Search for the cell housing the specified text and yield its [x, y] center coordinate. 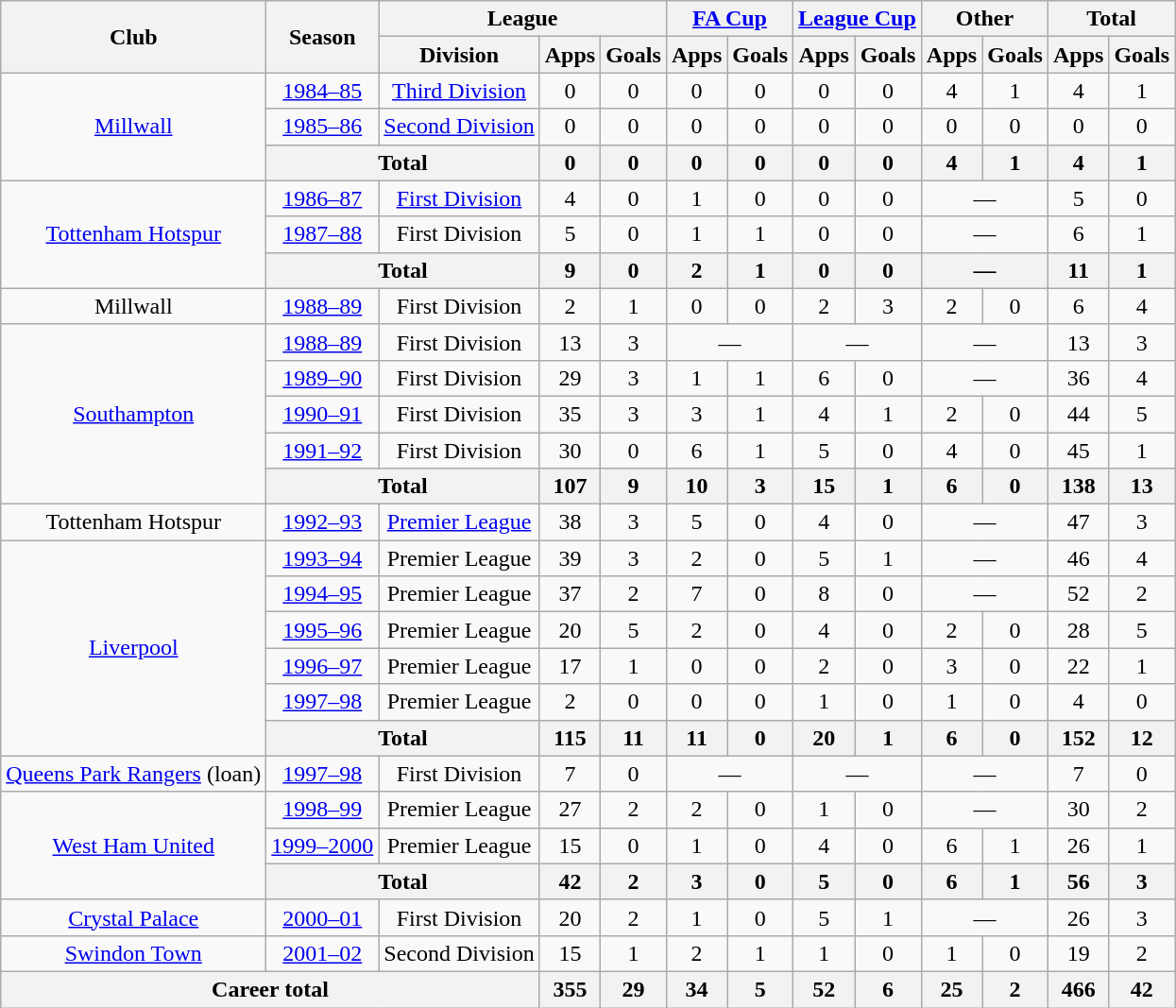
Season [323, 37]
1996–97 [323, 666]
Southampton [134, 414]
Club [134, 37]
22 [1078, 666]
West Ham United [134, 846]
466 [1078, 989]
League [523, 19]
56 [1078, 881]
38 [570, 522]
1985–86 [323, 127]
Swindon Town [134, 953]
28 [1078, 630]
Other [984, 19]
10 [696, 487]
35 [570, 414]
1991–92 [323, 451]
44 [1078, 414]
Third Division [459, 91]
1992–93 [323, 522]
Queens Park Rangers (loan) [134, 774]
Division [459, 55]
19 [1078, 953]
115 [570, 738]
39 [570, 558]
27 [570, 810]
46 [1078, 558]
17 [570, 666]
36 [1078, 378]
1990–91 [323, 414]
1989–90 [323, 378]
Crystal Palace [134, 917]
Career total [270, 989]
1995–96 [323, 630]
37 [570, 594]
1987–88 [323, 234]
1984–85 [323, 91]
138 [1078, 487]
2001–02 [323, 953]
Liverpool [134, 648]
45 [1078, 451]
1994–95 [323, 594]
34 [696, 989]
12 [1142, 738]
1993–94 [323, 558]
8 [824, 594]
1998–99 [323, 810]
League Cup [858, 19]
1999–2000 [323, 846]
107 [570, 487]
2000–01 [323, 917]
152 [1078, 738]
355 [570, 989]
1986–87 [323, 198]
47 [1078, 522]
25 [951, 989]
FA Cup [729, 19]
